Pinpoint the cell where the given text exists, returning its (x, y) midpoint coordinate. 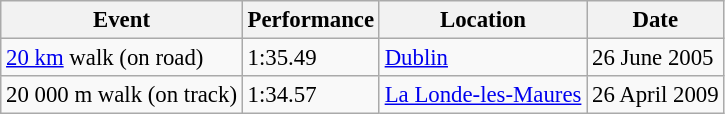
1:34.57 (310, 95)
Location (482, 20)
Dublin (482, 58)
26 April 2009 (656, 95)
La Londe-les-Maures (482, 95)
1:35.49 (310, 58)
20 000 m walk (on track) (122, 95)
Event (122, 20)
26 June 2005 (656, 58)
Performance (310, 20)
20 km walk (on road) (122, 58)
Date (656, 20)
